Search for the cell housing the specified text and yield its (x, y) center coordinate. 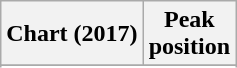
Chart (2017) (72, 34)
Peak position (189, 34)
